Pinpoint the cell where the given text exists, returning its [x, y] midpoint coordinate. 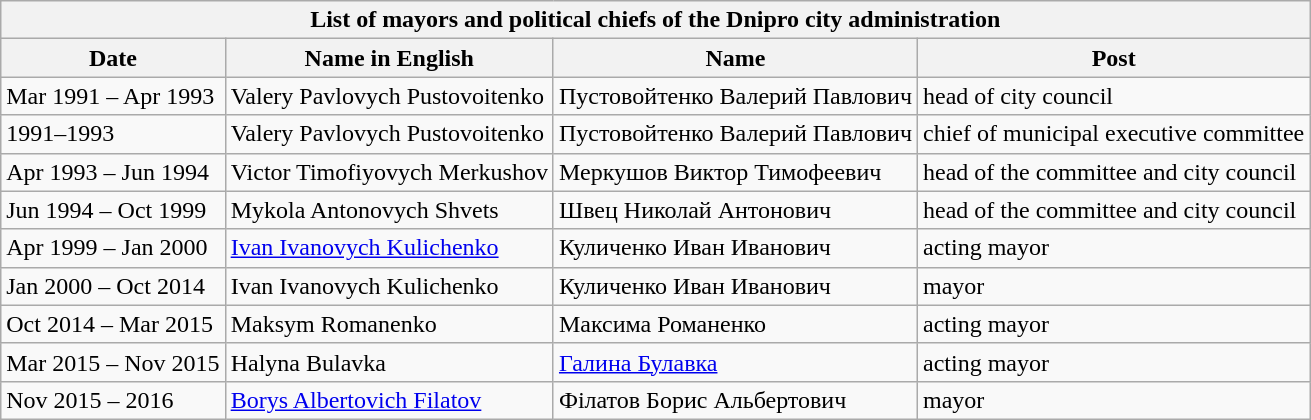
Jan 2000 – Oct 2014 [113, 286]
Mar 1991 – Apr 1993 [113, 96]
Post [1114, 58]
Name [735, 58]
List of mayors and political chiefs of the Dnipro city administration [656, 20]
Jun 1994 – Oct 1999 [113, 210]
Apr 1999 – Jan 2000 [113, 248]
head of city council [1114, 96]
Філатов Борис Альбертович [735, 400]
chief of municipal executive committee [1114, 134]
Victor Timofiyovych Merkushov [389, 172]
Apr 1993 – Jun 1994 [113, 172]
Date [113, 58]
Maksym Romanenko [389, 324]
Mar 2015 – Nov 2015 [113, 362]
Меркушов Виктор Тимофеевич [735, 172]
1991–1993 [113, 134]
Borys Albertovich Filatov [389, 400]
Швец Николай Антонович [735, 210]
Nov 2015 – 2016 [113, 400]
Halyna Bulavka [389, 362]
Mykola Antonovych Shvets [389, 210]
Максима Романенко [735, 324]
Oct 2014 – Mar 2015 [113, 324]
Name in English [389, 58]
Галина Булавка [735, 362]
